Detect which cell encompasses the target text, then output its (x, y) center coordinate. 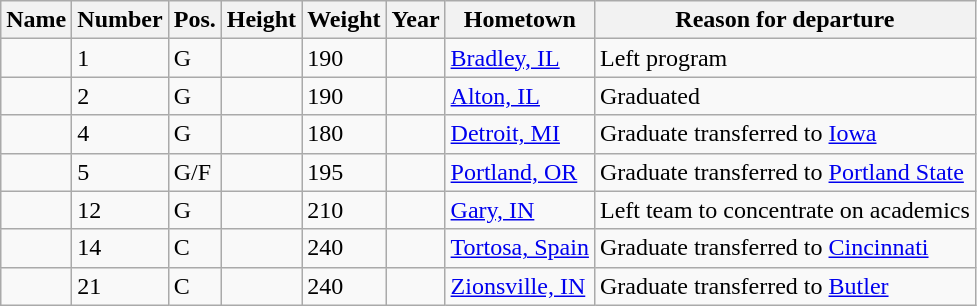
G/F (194, 172)
Left team to concentrate on academics (784, 210)
4 (120, 134)
Height (261, 20)
Bradley, IL (520, 58)
195 (344, 172)
Graduate transferred to Cincinnati (784, 248)
Portland, OR (520, 172)
5 (120, 172)
2 (120, 96)
Weight (344, 20)
Year (416, 20)
Tortosa, Spain (520, 248)
Graduated (784, 96)
Graduate transferred to Iowa (784, 134)
12 (120, 210)
210 (344, 210)
Detroit, MI (520, 134)
Zionsville, IN (520, 286)
Name (36, 20)
Hometown (520, 20)
Number (120, 20)
Graduate transferred to Butler (784, 286)
Graduate transferred to Portland State (784, 172)
Alton, IL (520, 96)
14 (120, 248)
Pos. (194, 20)
180 (344, 134)
Reason for departure (784, 20)
Left program (784, 58)
Gary, IN (520, 210)
21 (120, 286)
1 (120, 58)
